Extract the [x, y] coordinate from the center of the cell holding the provided text.  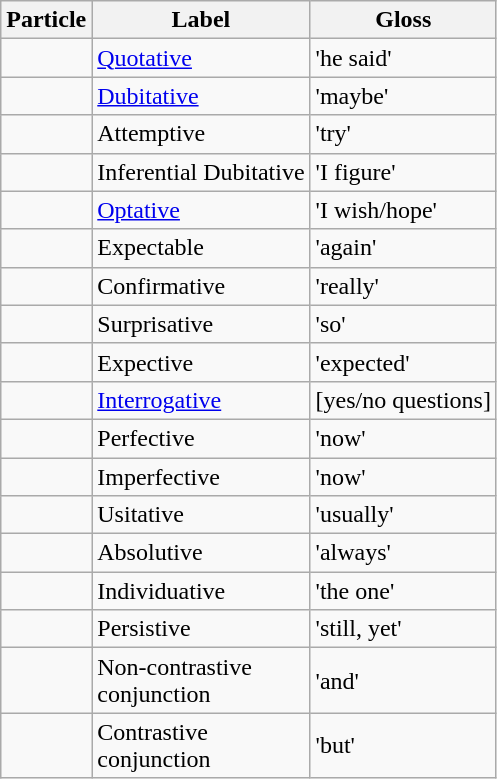
'really' [403, 286]
Non-contrastiveconjunction [201, 680]
Dubitative [201, 96]
Attemptive [201, 134]
Surprisative [201, 324]
Perfective [201, 438]
Contrastiveconjunction [201, 746]
'maybe' [403, 96]
'I wish/hope' [403, 210]
'so' [403, 324]
'expected' [403, 362]
Usitative [201, 515]
Persistive [201, 629]
Imperfective [201, 477]
Inferential Dubitative [201, 172]
Quotative [201, 58]
'I figure' [403, 172]
Particle [46, 20]
Absolutive [201, 553]
'and' [403, 680]
Confirmative [201, 286]
Label [201, 20]
'again' [403, 248]
Interrogative [201, 400]
Gloss [403, 20]
'try' [403, 134]
'always' [403, 553]
'the one' [403, 591]
[yes/no questions] [403, 400]
Expective [201, 362]
Optative [201, 210]
'he said' [403, 58]
Expectable [201, 248]
'but' [403, 746]
'usually' [403, 515]
'still, yet' [403, 629]
Individuative [201, 591]
